From the cell containing the given text, extract its center point as [X, Y] coordinate. 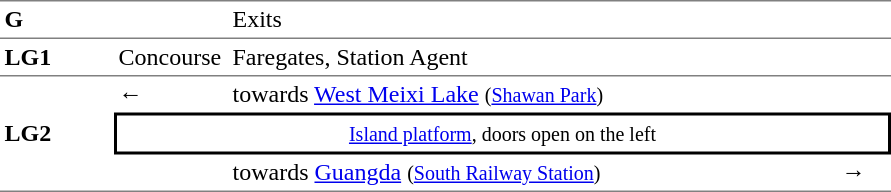
towards Guangda (South Railway Station) [532, 173]
G [57, 20]
Island platform, doors open on the left [502, 133]
Faregates, Station Agent [532, 58]
Exits [532, 20]
LG1 [57, 58]
towards West Meixi Lake (Shawan Park) [532, 94]
Concourse [171, 58]
LG2 [57, 134]
← [171, 94]
→ [864, 173]
